Return the (x, y) coordinate for the center point of the cell that contains the specified text.  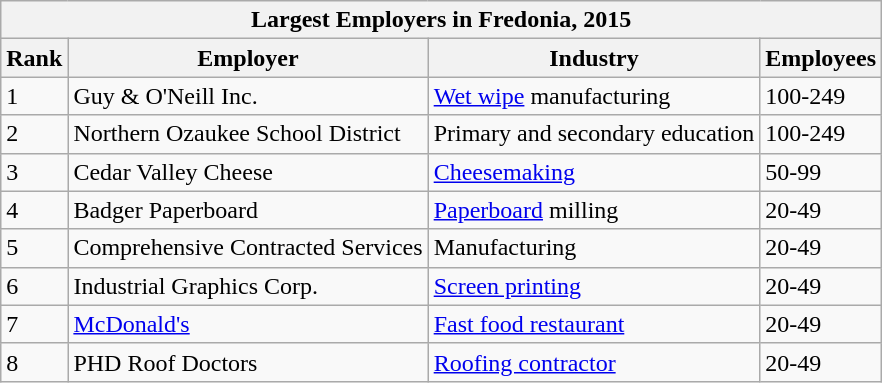
PHD Roof Doctors (248, 362)
Screen printing (594, 286)
3 (34, 172)
Industry (594, 58)
Wet wipe manufacturing (594, 96)
Cheesemaking (594, 172)
Roofing contractor (594, 362)
McDonald's (248, 324)
1 (34, 96)
Badger Paperboard (248, 210)
Industrial Graphics Corp. (248, 286)
2 (34, 134)
50-99 (821, 172)
Largest Employers in Fredonia, 2015 (442, 20)
4 (34, 210)
Guy & O'Neill Inc. (248, 96)
Comprehensive Contracted Services (248, 248)
Manufacturing (594, 248)
Cedar Valley Cheese (248, 172)
5 (34, 248)
Paperboard milling (594, 210)
6 (34, 286)
Northern Ozaukee School District (248, 134)
Fast food restaurant (594, 324)
Employees (821, 58)
Employer (248, 58)
7 (34, 324)
8 (34, 362)
Rank (34, 58)
Primary and secondary education (594, 134)
